For the text-containing cell, return its midpoint in (x, y) coordinate format. 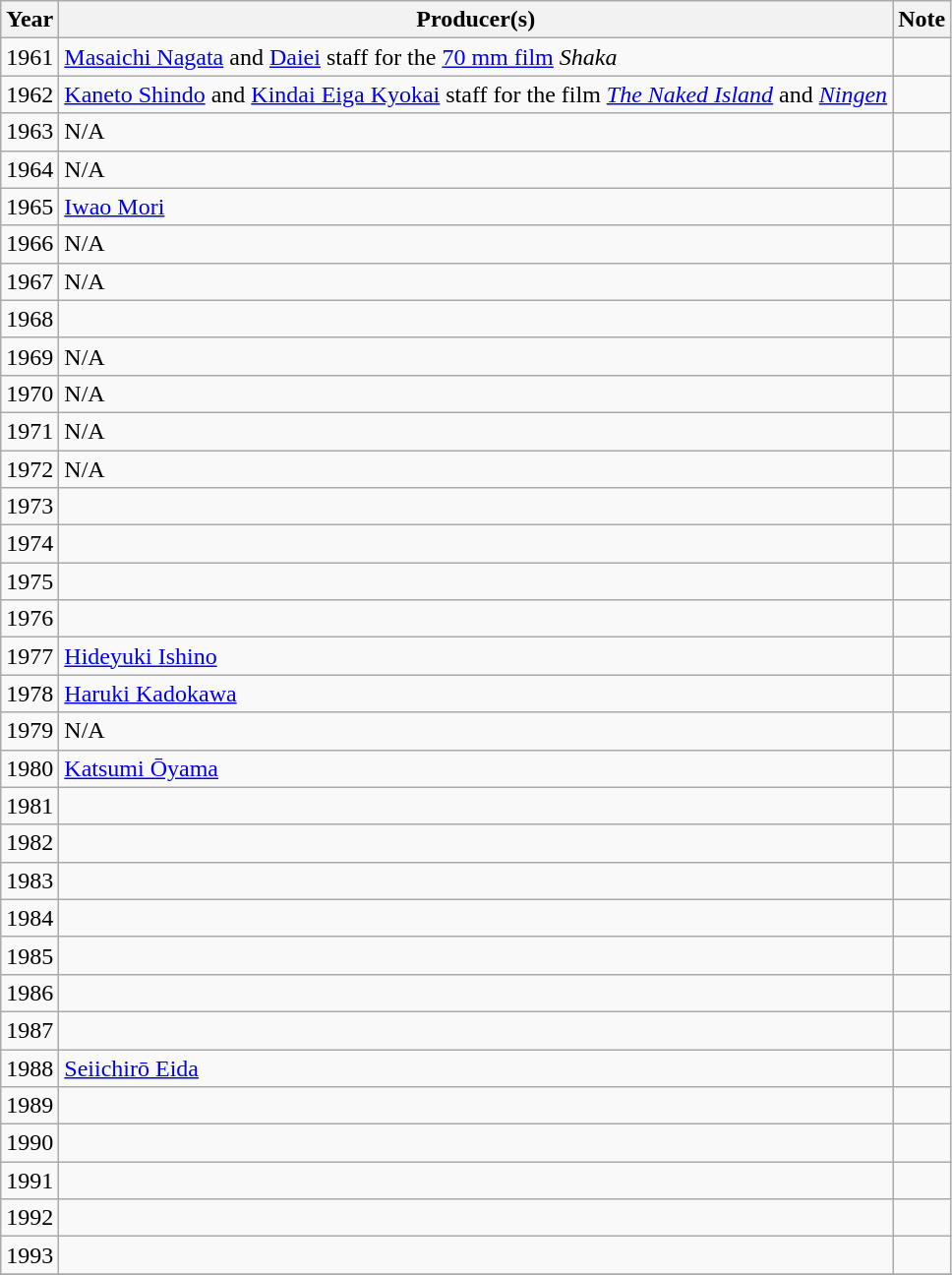
Iwao Mori (476, 207)
Kaneto Shindo and Kindai Eiga Kyokai staff for the film The Naked Island and Ningen (476, 94)
1991 (30, 1181)
1977 (30, 656)
1993 (30, 1255)
1988 (30, 1067)
Haruki Kadokawa (476, 694)
Seiichirō Eida (476, 1067)
1970 (30, 394)
1971 (30, 431)
Producer(s) (476, 20)
1965 (30, 207)
Hideyuki Ishino (476, 656)
Year (30, 20)
1983 (30, 880)
1978 (30, 694)
1980 (30, 768)
1968 (30, 319)
1987 (30, 1030)
1963 (30, 132)
1975 (30, 581)
Note (922, 20)
Katsumi Ōyama (476, 768)
1984 (30, 918)
1981 (30, 806)
1967 (30, 281)
1961 (30, 57)
1986 (30, 993)
1972 (30, 469)
1969 (30, 356)
1992 (30, 1218)
1964 (30, 169)
Masaichi Nagata and Daiei staff for the 70 mm film Shaka (476, 57)
1962 (30, 94)
1976 (30, 619)
1985 (30, 955)
1979 (30, 731)
1990 (30, 1143)
1982 (30, 843)
1973 (30, 507)
1989 (30, 1106)
1974 (30, 544)
1966 (30, 244)
